Pinpoint the cell where the given text exists, returning its [X, Y] midpoint coordinate. 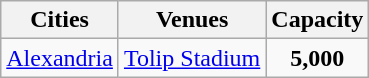
5,000 [318, 58]
Cities [60, 20]
Tolip Stadium [192, 58]
Alexandria [60, 58]
Capacity [318, 20]
Venues [192, 20]
